Return (x, y) of the center of cell containing provided text 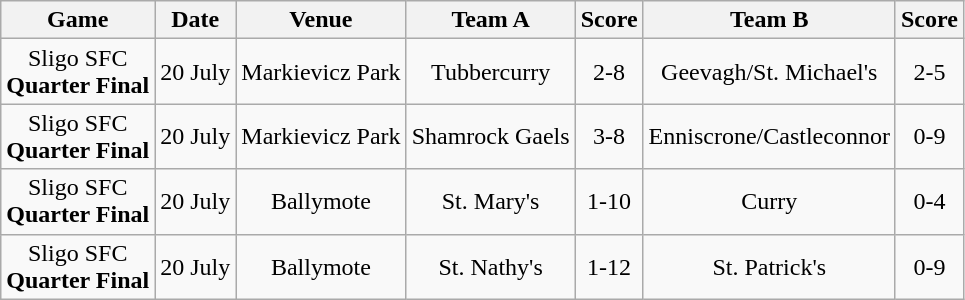
Venue (321, 20)
Geevagh/St. Michael's (769, 72)
0-4 (929, 202)
2-8 (609, 72)
Team B (769, 20)
Curry (769, 202)
3-8 (609, 136)
2-5 (929, 72)
1-10 (609, 202)
Shamrock Gaels (490, 136)
St. Nathy's (490, 266)
Tubbercurry (490, 72)
Team A (490, 20)
Enniscrone/Castleconnor (769, 136)
St. Mary's (490, 202)
1-12 (609, 266)
St. Patrick's (769, 266)
Game (78, 20)
Date (196, 20)
